Locate the cell with the specified text and output its (x, y) center coordinate. 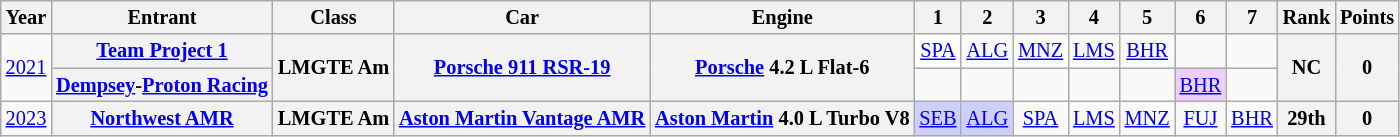
Dempsey-Proton Racing (162, 85)
2021 (26, 68)
2023 (26, 118)
Class (334, 17)
Car (522, 17)
Aston Martin 4.0 L Turbo V8 (782, 118)
Northwest AMR (162, 118)
Engine (782, 17)
Year (26, 17)
Entrant (162, 17)
1 (938, 17)
Aston Martin Vantage AMR (522, 118)
5 (1148, 17)
2 (987, 17)
Porsche 4.2 L Flat-6 (782, 68)
Rank (1306, 17)
Porsche 911 RSR-19 (522, 68)
29th (1306, 118)
6 (1201, 17)
4 (1094, 17)
7 (1252, 17)
Points (1367, 17)
SEB (938, 118)
3 (1040, 17)
FUJ (1201, 118)
NC (1306, 68)
Team Project 1 (162, 51)
